Extract the (x, y) coordinate from the center of the cell holding the provided text.  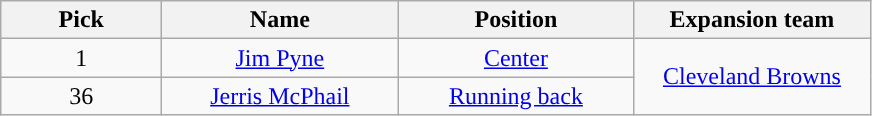
Name (280, 20)
Position (516, 20)
Expansion team (752, 20)
Pick (82, 20)
36 (82, 96)
1 (82, 58)
Jim Pyne (280, 58)
Center (516, 58)
Running back (516, 96)
Jerris McPhail (280, 96)
Cleveland Browns (752, 77)
